Identify which cell holds the provided text, then report its (X, Y) central coordinate. 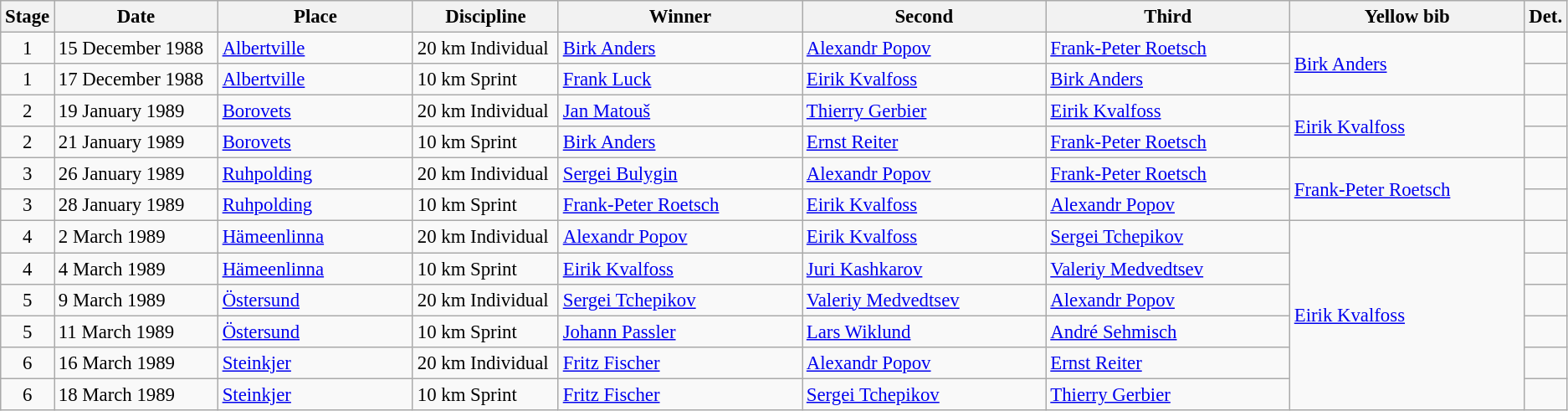
Yellow bib (1407, 17)
Frank Luck (679, 80)
Discipline (485, 17)
Place (315, 17)
19 January 1989 (136, 111)
Sergei Bulygin (679, 174)
Juri Kashkarov (924, 269)
15 December 1988 (136, 49)
21 January 1989 (136, 142)
4 March 1989 (136, 269)
Winner (679, 17)
18 March 1989 (136, 394)
Date (136, 17)
Lars Wiklund (924, 331)
Det. (1546, 17)
17 December 1988 (136, 80)
Second (924, 17)
Johann Passler (679, 331)
11 March 1989 (136, 331)
28 January 1989 (136, 205)
16 March 1989 (136, 362)
9 March 1989 (136, 300)
Stage (28, 17)
Third (1168, 17)
André Sehmisch (1168, 331)
26 January 1989 (136, 174)
Jan Matouš (679, 111)
2 March 1989 (136, 237)
